Capture the cell that displays the provided text and extract its (x, y) central coordinate. 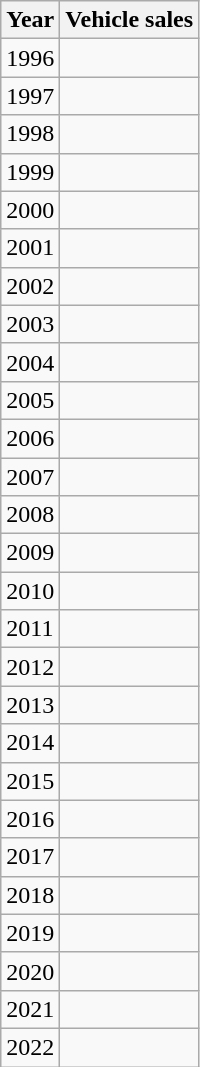
2013 (30, 705)
1996 (30, 58)
2006 (30, 438)
1997 (30, 96)
2008 (30, 515)
2004 (30, 362)
2002 (30, 286)
2014 (30, 743)
2017 (30, 857)
Year (30, 20)
2009 (30, 553)
2019 (30, 933)
2005 (30, 400)
2020 (30, 971)
Vehicle sales (130, 20)
1999 (30, 172)
2010 (30, 591)
2012 (30, 667)
2015 (30, 781)
2001 (30, 248)
2000 (30, 210)
2007 (30, 477)
2021 (30, 1009)
2003 (30, 324)
2011 (30, 629)
2016 (30, 819)
2022 (30, 1047)
2018 (30, 895)
1998 (30, 134)
